Find where the given text appears and provide that cell's center as (X, Y) coordinate. 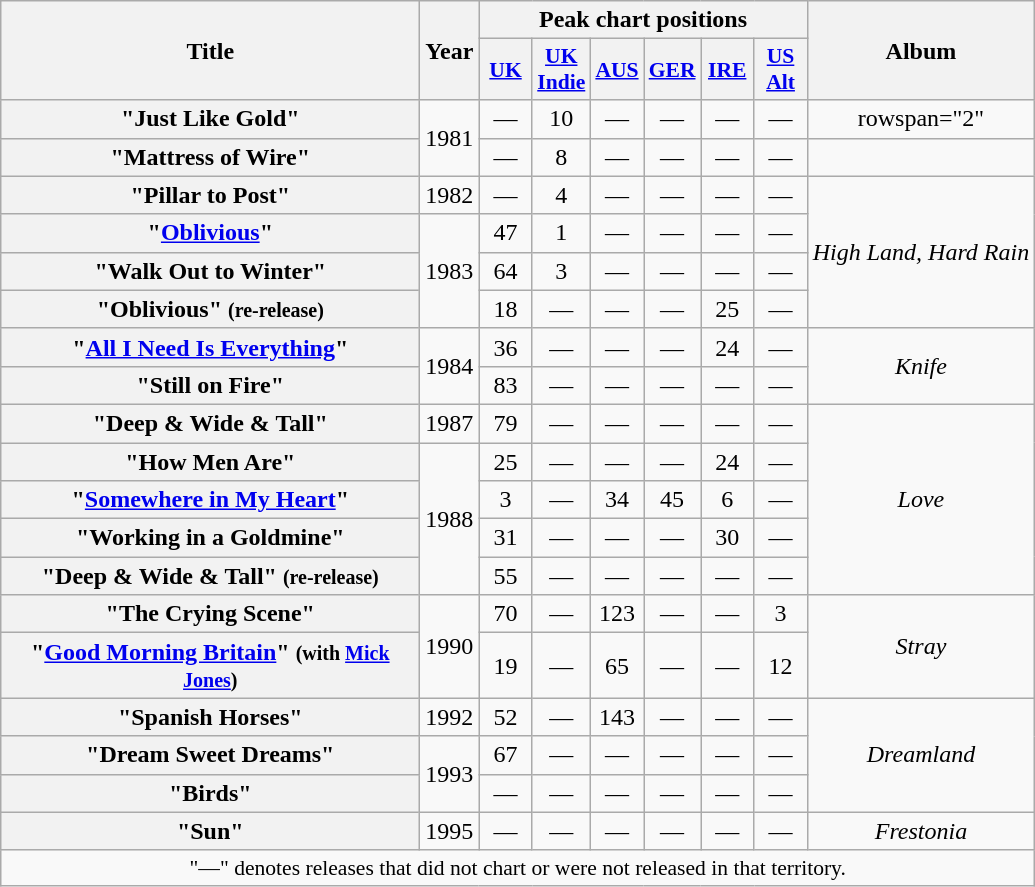
1993 (450, 774)
1 (561, 233)
"Pillar to Post" (210, 195)
Stray (921, 646)
8 (561, 157)
Peak chart positions (643, 20)
High Land, Hard Rain (921, 252)
79 (506, 423)
UK Indie (561, 70)
67 (506, 755)
64 (506, 271)
UK (506, 70)
"Just Like Gold" (210, 119)
52 (506, 717)
"Oblivious" (210, 233)
Title (210, 50)
55 (506, 576)
"How Men Are" (210, 461)
143 (616, 717)
18 (506, 309)
19 (506, 666)
"Oblivious" (re-release) (210, 309)
"Mattress of Wire" (210, 157)
"Deep & Wide & Tall" (re-release) (210, 576)
30 (728, 538)
Love (921, 499)
"Somewhere in My Heart" (210, 500)
Album (921, 50)
45 (672, 500)
83 (506, 385)
1987 (450, 423)
1992 (450, 717)
Frestonia (921, 831)
"Good Morning Britain" (with Mick Jones) (210, 666)
GER (672, 70)
31 (506, 538)
1995 (450, 831)
1982 (450, 195)
36 (506, 347)
Knife (921, 366)
1981 (450, 138)
"All I Need Is Everything" (210, 347)
34 (616, 500)
Year (450, 50)
1988 (450, 518)
"Still on Fire" (210, 385)
IRE (728, 70)
12 (780, 666)
AUS (616, 70)
rowspan="2" (921, 119)
"Deep & Wide & Tall" (210, 423)
"Birds" (210, 793)
US Alt (780, 70)
"Dream Sweet Dreams" (210, 755)
"Walk Out to Winter" (210, 271)
"Working in a Goldmine" (210, 538)
10 (561, 119)
1984 (450, 366)
4 (561, 195)
"The Crying Scene" (210, 614)
70 (506, 614)
6 (728, 500)
"—" denotes releases that did not chart or were not released in that territory. (518, 868)
1990 (450, 646)
Dreamland (921, 755)
123 (616, 614)
1983 (450, 271)
47 (506, 233)
65 (616, 666)
"Spanish Horses" (210, 717)
"Sun" (210, 831)
